Identify which cell holds the provided text, then report its (x, y) central coordinate. 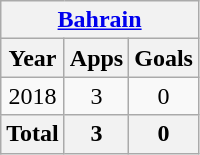
Total (33, 134)
Apps (96, 58)
2018 (33, 96)
Year (33, 58)
Goals (164, 58)
Bahrain (100, 20)
